Return (X, Y) of the center of cell containing provided text 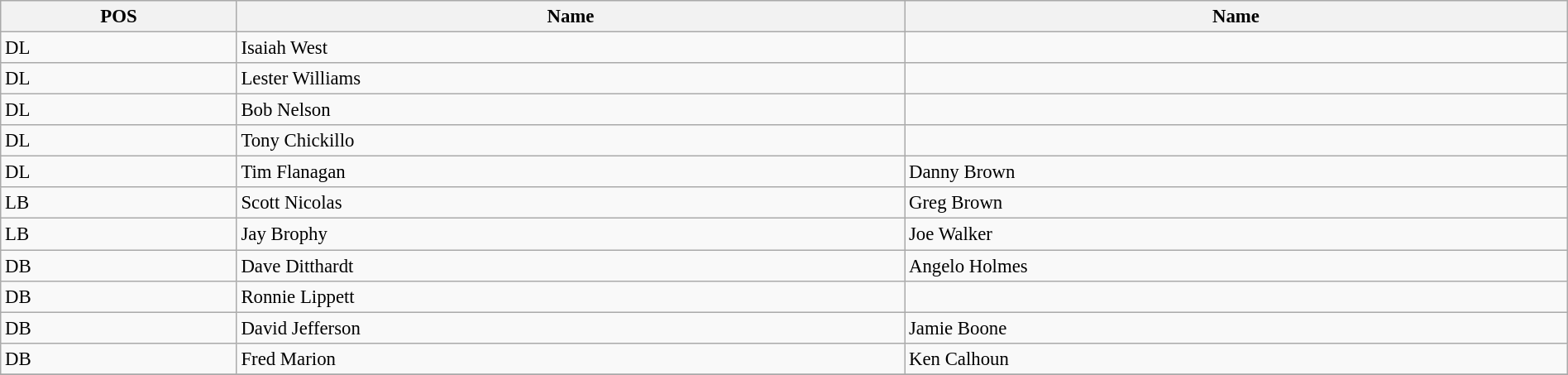
Joe Walker (1236, 234)
Isaiah West (571, 48)
Ken Calhoun (1236, 358)
Tony Chickillo (571, 141)
David Jefferson (571, 328)
Angelo Holmes (1236, 266)
Danny Brown (1236, 172)
Lester Williams (571, 79)
Jay Brophy (571, 234)
Bob Nelson (571, 110)
Dave Ditthardt (571, 266)
Greg Brown (1236, 203)
Tim Flanagan (571, 172)
POS (119, 17)
Fred Marion (571, 358)
Ronnie Lippett (571, 296)
Scott Nicolas (571, 203)
Jamie Boone (1236, 328)
